Find where the given text appears and provide that cell's center as (X, Y) coordinate. 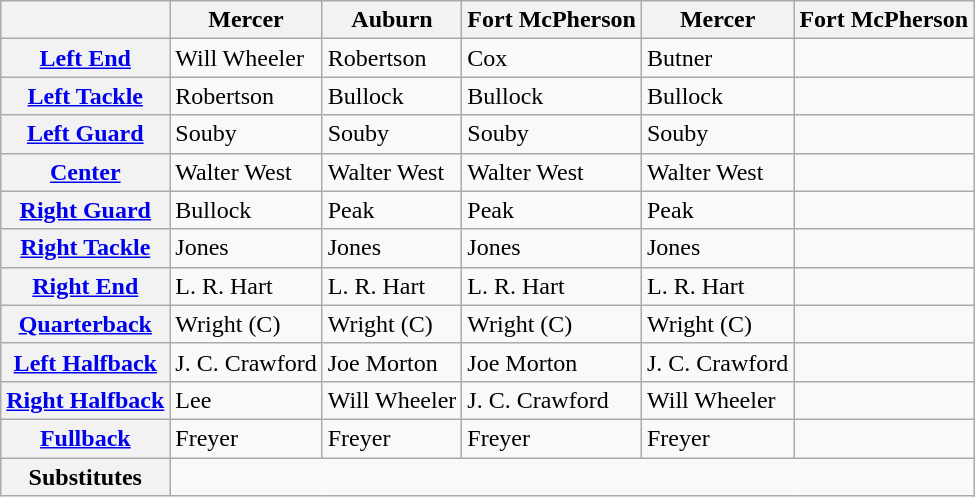
Left End (86, 58)
Center (86, 172)
Right Guard (86, 210)
Quarterback (86, 324)
Substitutes (86, 477)
Left Guard (86, 134)
Left Halfback (86, 362)
Lee (246, 400)
Left Tackle (86, 96)
Right End (86, 286)
Right Tackle (86, 248)
Auburn (392, 20)
Butner (717, 58)
Cox (552, 58)
Fullback (86, 438)
Right Halfback (86, 400)
